Extract the (X, Y) coordinate from the center of the cell holding the provided text.  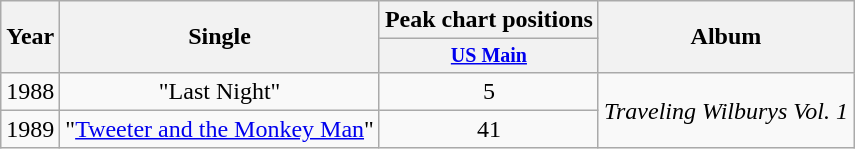
1988 (30, 91)
"Tweeter and the Monkey Man" (220, 129)
Traveling Wilburys Vol. 1 (726, 110)
Year (30, 37)
5 (488, 91)
Single (220, 37)
US Main (488, 56)
Peak chart positions (488, 20)
Album (726, 37)
41 (488, 129)
"Last Night" (220, 91)
1989 (30, 129)
